Locate the cell with the specified text and output its (x, y) center coordinate. 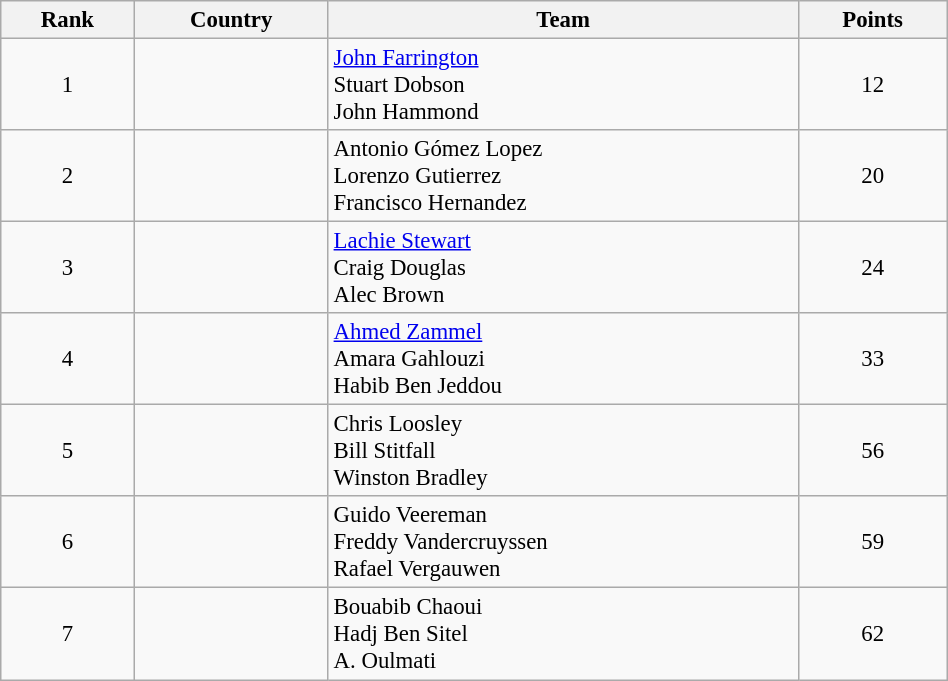
Chris LoosleyBill StitfallWinston Bradley (563, 451)
2 (68, 176)
56 (872, 451)
24 (872, 268)
Guido VeeremanFreddy VandercruyssenRafael Vergauwen (563, 542)
1 (68, 85)
Bouabib ChaouiHadj Ben SitelA. Oulmati (563, 634)
Country (231, 20)
59 (872, 542)
6 (68, 542)
Ahmed ZammelAmara GahlouziHabib Ben Jeddou (563, 359)
Rank (68, 20)
5 (68, 451)
20 (872, 176)
Antonio Gómez LopezLorenzo GutierrezFrancisco Hernandez (563, 176)
4 (68, 359)
John FarringtonStuart DobsonJohn Hammond (563, 85)
Points (872, 20)
12 (872, 85)
Team (563, 20)
Lachie StewartCraig DouglasAlec Brown (563, 268)
7 (68, 634)
62 (872, 634)
33 (872, 359)
3 (68, 268)
